Pinpoint the cell where the given text exists, returning its [X, Y] midpoint coordinate. 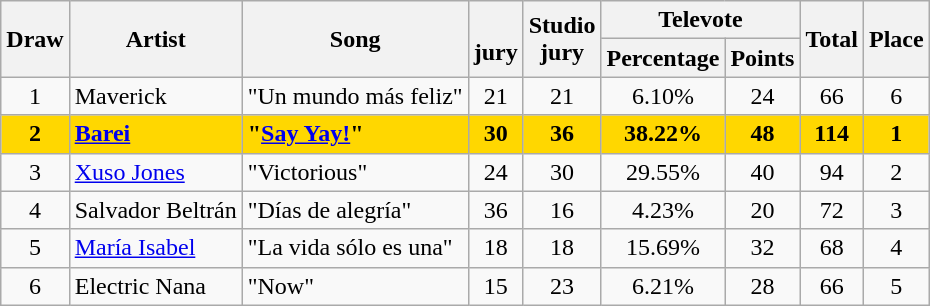
Televote [700, 20]
Percentage [663, 58]
"Un mundo más feliz" [355, 96]
94 [832, 172]
15 [496, 286]
28 [762, 286]
Xuso Jones [156, 172]
Barei [156, 134]
38.22% [663, 134]
María Isabel [156, 248]
68 [832, 248]
15.69% [663, 248]
40 [762, 172]
"Now" [355, 286]
"La vida sólo es una" [355, 248]
Salvador Beltrán [156, 210]
Studiojury [562, 39]
Maverick [156, 96]
"Victorious" [355, 172]
jury [496, 39]
20 [762, 210]
Artist [156, 39]
48 [762, 134]
Electric Nana [156, 286]
"Say Yay!" [355, 134]
Draw [35, 39]
Place [896, 39]
"Días de alegría" [355, 210]
Song [355, 39]
32 [762, 248]
6.10% [663, 96]
72 [832, 210]
23 [562, 286]
4.23% [663, 210]
Points [762, 58]
114 [832, 134]
16 [562, 210]
Total [832, 39]
6.21% [663, 286]
29.55% [663, 172]
